Pinpoint the cell where the given text exists, returning its (x, y) midpoint coordinate. 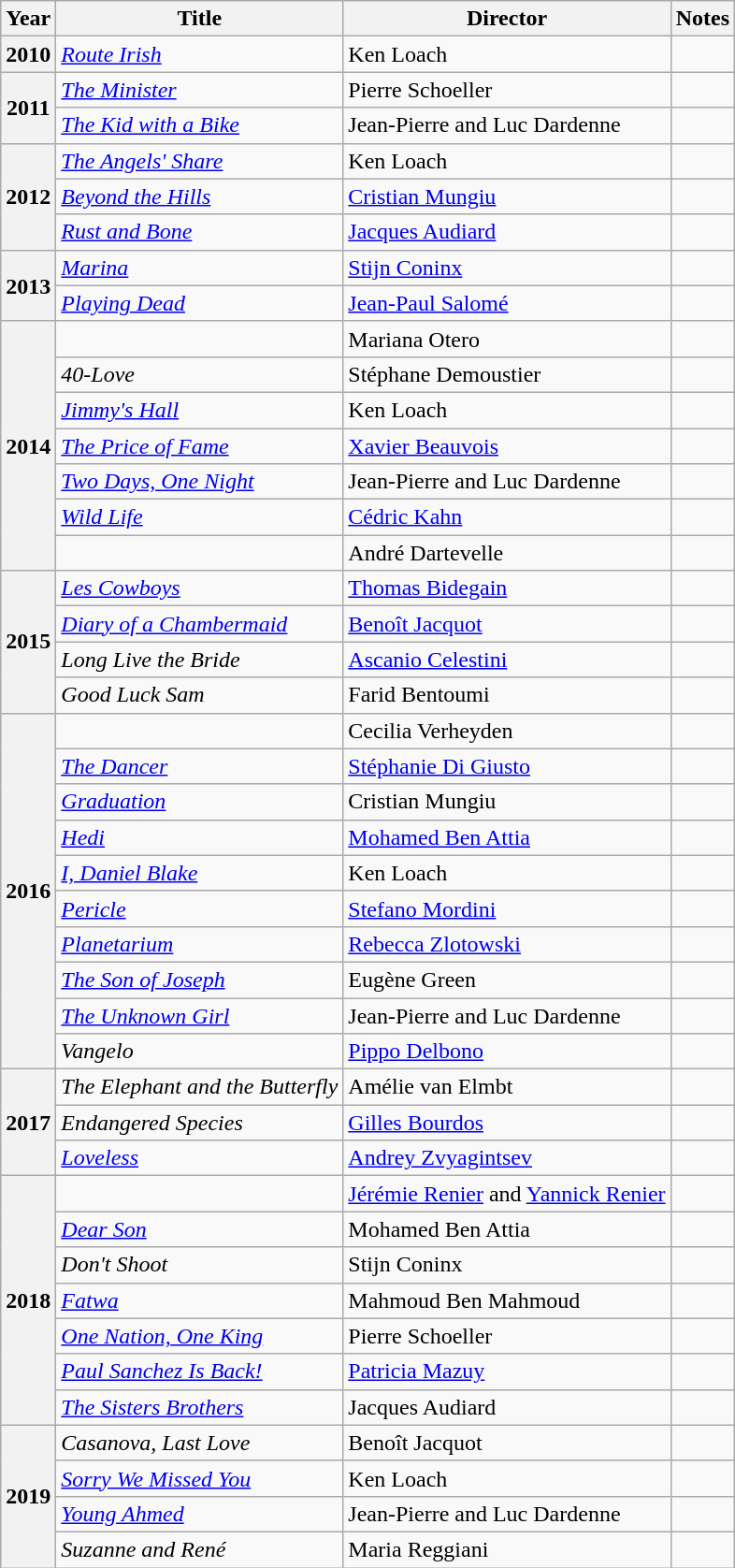
Hedi (200, 837)
Eugène Green (507, 980)
Title (200, 19)
Andrey Zvyagintsev (507, 1158)
André Dartevelle (507, 553)
Director (507, 19)
Good Luck Sam (200, 695)
Loveless (200, 1158)
Route Irish (200, 54)
Cecilia Verheyden (507, 731)
The Unknown Girl (200, 1015)
Jean-Paul Salomé (507, 303)
Cédric Kahn (507, 517)
The Dancer (200, 766)
2014 (28, 445)
The Sisters Brothers (200, 1407)
The Minister (200, 90)
Suzanne and René (200, 1549)
2018 (28, 1300)
2016 (28, 891)
I, Daniel Blake (200, 873)
Farid Bentoumi (507, 695)
Stefano Mordini (507, 908)
Notes (702, 19)
Les Cowboys (200, 588)
The Elephant and the Butterfly (200, 1087)
Beyond the Hills (200, 196)
Jimmy's Hall (200, 410)
Pippo Delbono (507, 1052)
The Son of Joseph (200, 980)
Diary of a Chambermaid (200, 624)
Pericle (200, 908)
One Nation, One King (200, 1336)
Stéphanie Di Giusto (507, 766)
Mariana Otero (507, 339)
Vangelo (200, 1052)
Thomas Bidegain (507, 588)
40-Love (200, 374)
Stéphane Demoustier (507, 374)
Playing Dead (200, 303)
Maria Reggiani (507, 1549)
Don't Shoot (200, 1265)
2011 (28, 108)
Rebecca Zlotowski (507, 944)
Ascanio Celestini (507, 660)
Mahmoud Ben Mahmoud (507, 1300)
The Price of Fame (200, 446)
Xavier Beauvois (507, 446)
Wild Life (200, 517)
Jérémie Renier and Yannick Renier (507, 1194)
2015 (28, 642)
Amélie van Elmbt (507, 1087)
2010 (28, 54)
Casanova, Last Love (200, 1443)
Graduation (200, 802)
Two Days, One Night (200, 482)
Fatwa (200, 1300)
The Angels' Share (200, 161)
Long Live the Bride (200, 660)
2019 (28, 1496)
The Kid with a Bike (200, 125)
Patricia Mazuy (507, 1372)
Young Ahmed (200, 1514)
Gilles Bourdos (507, 1123)
Paul Sanchez Is Back! (200, 1372)
Sorry We Missed You (200, 1478)
Endangered Species (200, 1123)
Marina (200, 268)
2013 (28, 285)
2017 (28, 1123)
2012 (28, 196)
Dear Son (200, 1229)
Planetarium (200, 944)
Year (28, 19)
Rust and Bone (200, 232)
